Search for the cell housing the specified text and yield its [x, y] center coordinate. 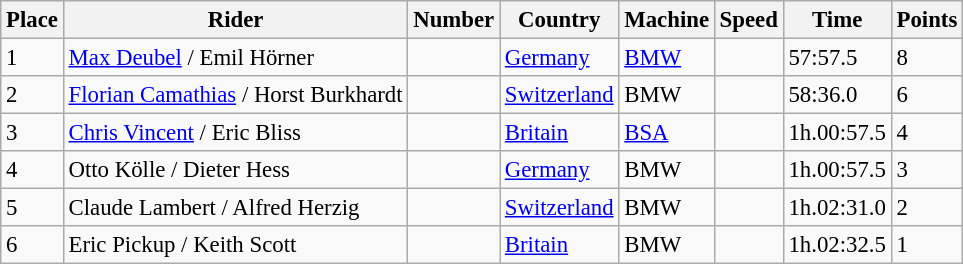
BSA [666, 133]
Number [454, 20]
Points [926, 20]
Max Deubel / Emil Hörner [236, 58]
1h.02:32.5 [837, 245]
Eric Pickup / Keith Scott [236, 245]
Country [560, 20]
Place [32, 20]
Otto Kölle / Dieter Hess [236, 170]
Speed [748, 20]
58:36.0 [837, 95]
5 [32, 208]
Florian Camathias / Horst Burkhardt [236, 95]
1h.02:31.0 [837, 208]
57:57.5 [837, 58]
Chris Vincent / Eric Bliss [236, 133]
Machine [666, 20]
8 [926, 58]
Claude Lambert / Alfred Herzig [236, 208]
Rider [236, 20]
Time [837, 20]
